Return (x, y) of the center of cell containing provided text 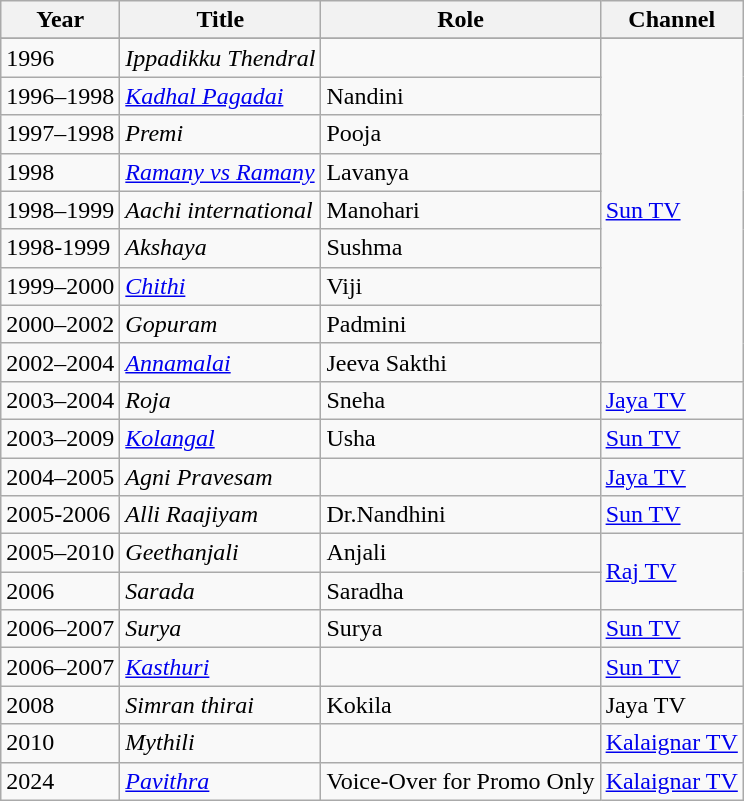
Saradha (460, 591)
Jeeva Sakthi (460, 362)
Mythili (220, 743)
Annamalai (220, 362)
Viji (460, 286)
2008 (60, 705)
Role (460, 20)
Dr.Nandhini (460, 515)
Channel (672, 20)
1998 (60, 172)
Chithi (220, 286)
1998-1999 (60, 248)
1997–1998 (60, 134)
1999–2000 (60, 286)
1998–1999 (60, 210)
Roja (220, 400)
1996 (60, 58)
2004–2005 (60, 477)
Premi (220, 134)
2000–2002 (60, 324)
2005–2010 (60, 553)
Kokila (460, 705)
Ippadikku Thendral (220, 58)
Agni Pravesam (220, 477)
2002–2004 (60, 362)
Anjali (460, 553)
Pooja (460, 134)
Sarada (220, 591)
2010 (60, 743)
2024 (60, 781)
Raj TV (672, 572)
Gopuram (220, 324)
Padmini (460, 324)
Nandini (460, 96)
Sneha (460, 400)
Aachi international (220, 210)
Pavithra (220, 781)
Year (60, 20)
2006 (60, 591)
Kolangal (220, 438)
Geethanjali (220, 553)
Kadhal Pagadai (220, 96)
1996–1998 (60, 96)
2003–2004 (60, 400)
Lavanya (460, 172)
Title (220, 20)
Kasthuri (220, 667)
Simran thirai (220, 705)
Voice-Over for Promo Only (460, 781)
2005-2006 (60, 515)
Ramany vs Ramany (220, 172)
Usha (460, 438)
Alli Raajiyam (220, 515)
Manohari (460, 210)
Sushma (460, 248)
2003–2009 (60, 438)
Akshaya (220, 248)
